Search for the cell housing the specified text and yield its (x, y) center coordinate. 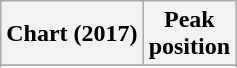
Chart (2017) (72, 34)
Peakposition (189, 34)
